Identify which cell holds the provided text, then report its (X, Y) central coordinate. 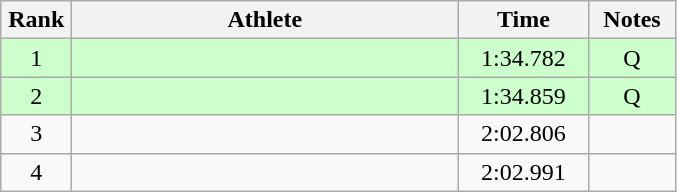
2:02.991 (524, 172)
1:34.782 (524, 58)
2 (36, 96)
Time (524, 20)
Notes (632, 20)
2:02.806 (524, 134)
4 (36, 172)
Rank (36, 20)
1:34.859 (524, 96)
1 (36, 58)
3 (36, 134)
Athlete (265, 20)
